Identify which cell holds the provided text, then report its (x, y) central coordinate. 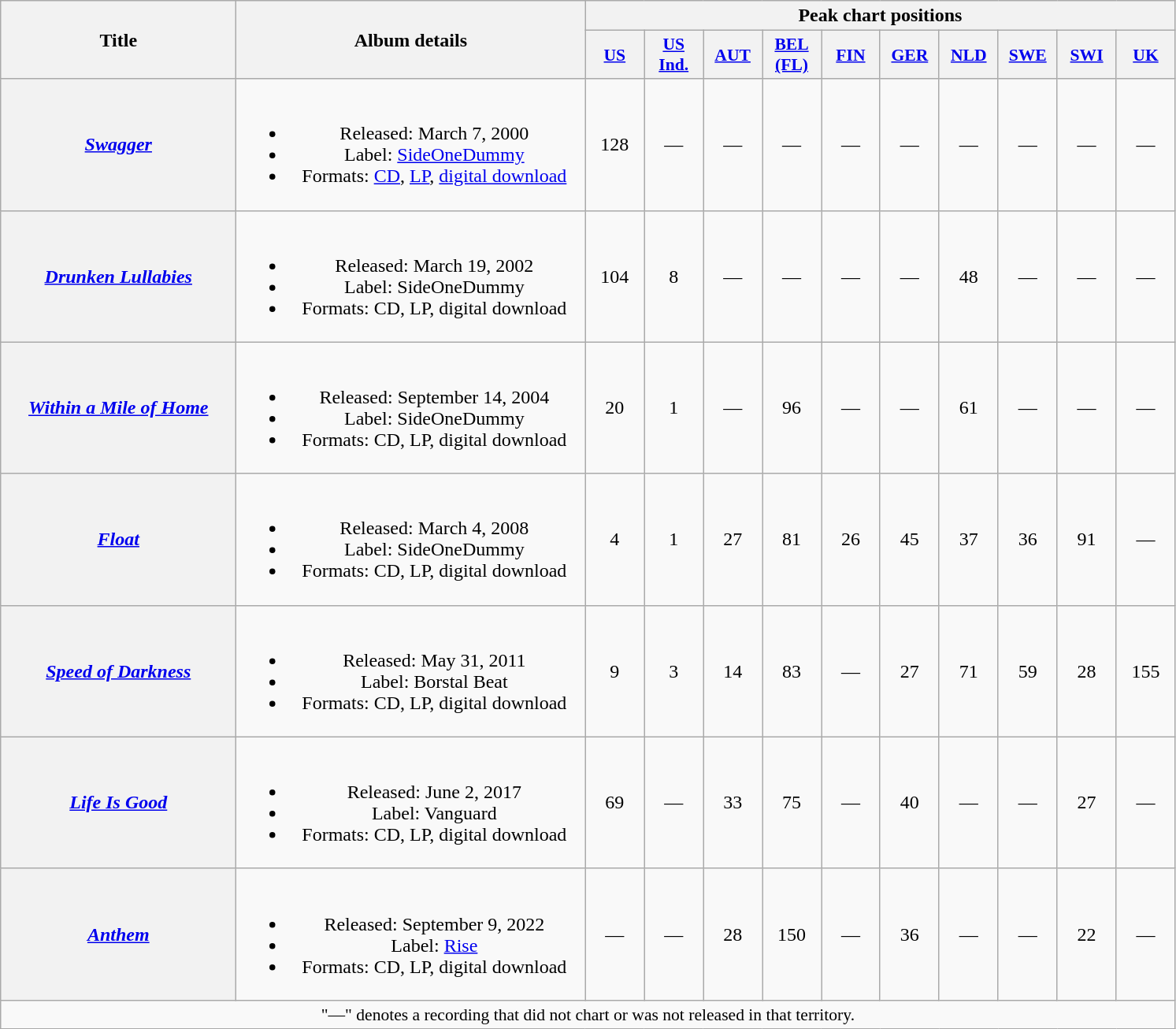
4 (614, 539)
Swagger (118, 145)
69 (614, 802)
83 (792, 671)
Released: September 9, 2022Label: RiseFormats: CD, LP, digital download (411, 934)
Float (118, 539)
81 (792, 539)
91 (1087, 539)
Within a Mile of Home (118, 408)
75 (792, 802)
GER (909, 55)
SWE (1027, 55)
SWI (1087, 55)
59 (1027, 671)
NLD (969, 55)
Life Is Good (118, 802)
"—" denotes a recording that did not chart or was not released in that territory. (588, 1014)
104 (614, 276)
Title (118, 39)
Released: March 7, 2000Label: SideOneDummyFormats: CD, LP, digital download (411, 145)
3 (674, 671)
Anthem (118, 934)
14 (733, 671)
Drunken Lullabies (118, 276)
Released: September 14, 2004Label: SideOneDummyFormats: CD, LP, digital download (411, 408)
Peak chart positions (881, 16)
61 (969, 408)
USInd. (674, 55)
48 (969, 276)
33 (733, 802)
FIN (851, 55)
150 (792, 934)
9 (614, 671)
UK (1145, 55)
45 (909, 539)
Released: May 31, 2011Label: Borstal BeatFormats: CD, LP, digital download (411, 671)
Released: March 19, 2002Label: SideOneDummyFormats: CD, LP, digital download (411, 276)
AUT (733, 55)
Released: June 2, 2017Label: VanguardFormats: CD, LP, digital download (411, 802)
155 (1145, 671)
Speed of Darkness (118, 671)
71 (969, 671)
Released: March 4, 2008Label: SideOneDummyFormats: CD, LP, digital download (411, 539)
US (614, 55)
20 (614, 408)
96 (792, 408)
BEL(FL) (792, 55)
Album details (411, 39)
128 (614, 145)
8 (674, 276)
26 (851, 539)
40 (909, 802)
37 (969, 539)
22 (1087, 934)
